Capture the cell that displays the provided text and extract its (x, y) central coordinate. 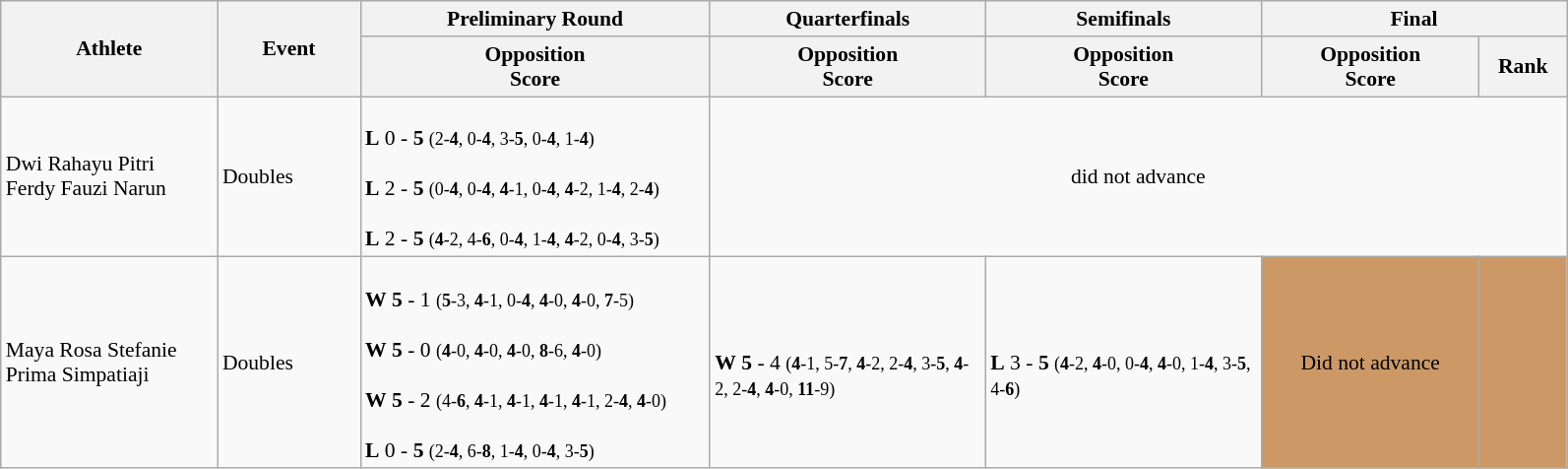
Semifinals (1123, 19)
L 3 - 5 (4-2, 4-0, 0-4, 4-0, 1-4, 3-5, 4-6) (1123, 363)
Dwi Rahayu Pitri Ferdy Fauzi Narun (109, 177)
Athlete (109, 49)
Quarterfinals (847, 19)
Event (289, 49)
Maya Rosa Stefanie Prima Simpatiaji (109, 363)
Did not advance (1370, 363)
Rank (1524, 67)
did not advance (1138, 177)
Final (1413, 19)
Preliminary Round (535, 19)
L 0 - 5 (2-4, 0-4, 3-5, 0-4, 1-4) L 2 - 5 (0-4, 0-4, 4-1, 0-4, 4-2, 1-4, 2-4) L 2 - 5 (4-2, 4-6, 0-4, 1-4, 4-2, 0-4, 3-5) (535, 177)
W 5 - 4 (4-1, 5-7, 4-2, 2-4, 3-5, 4-2, 2-4, 4-0, 11-9) (847, 363)
